Output the [x, y] coordinate of the center of the cell containing the given text.  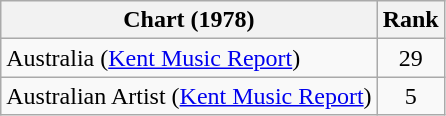
5 [410, 96]
Australian Artist (Kent Music Report) [189, 96]
Rank [410, 20]
29 [410, 58]
Australia (Kent Music Report) [189, 58]
Chart (1978) [189, 20]
